Search for the cell housing the specified text and yield its (x, y) center coordinate. 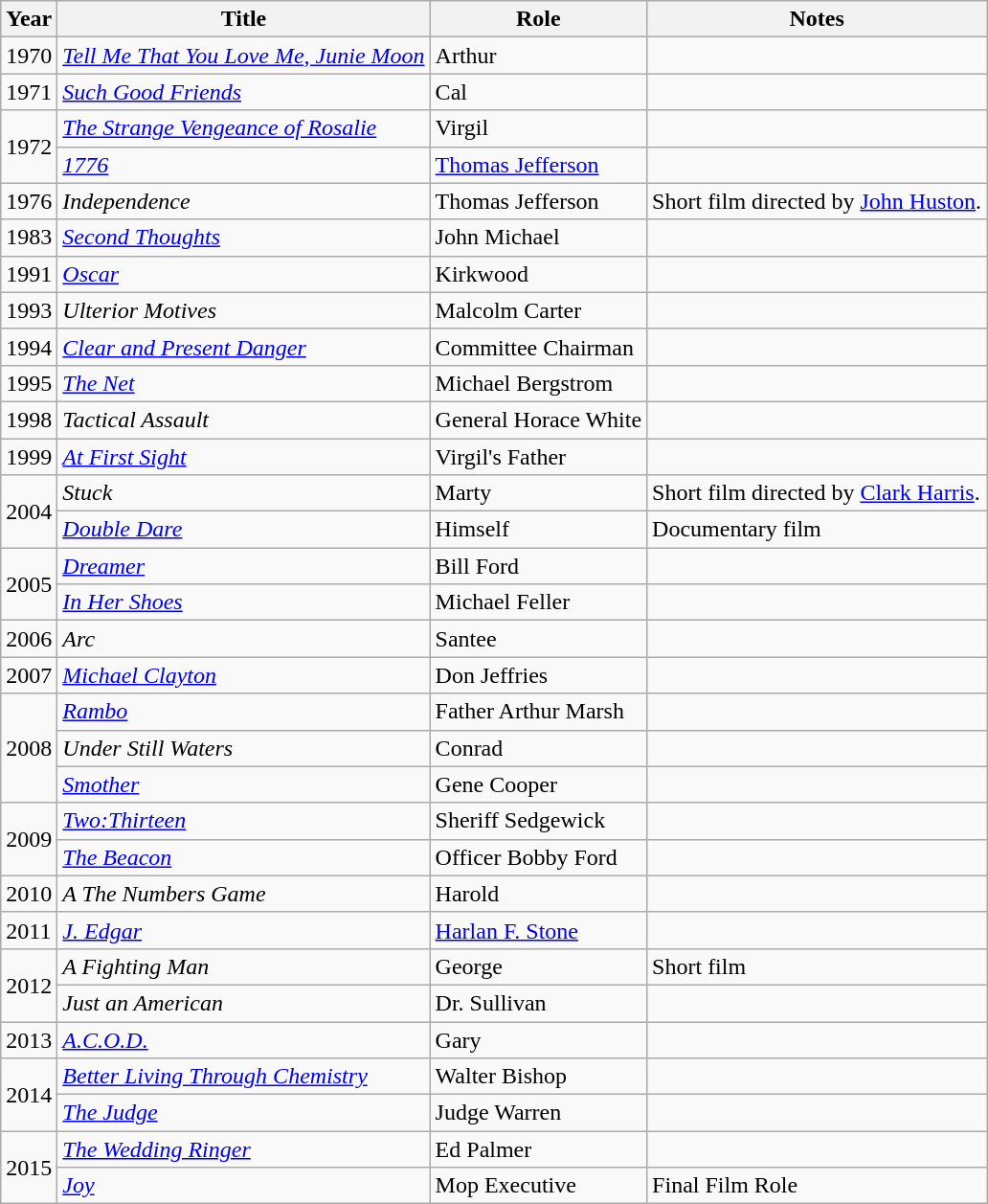
Malcolm Carter (538, 310)
Harold (538, 894)
Final Film Role (818, 1186)
A Fighting Man (243, 966)
J. Edgar (243, 930)
Title (243, 19)
Documentary film (818, 530)
2012 (29, 985)
Walter Bishop (538, 1077)
1995 (29, 383)
Better Living Through Chemistry (243, 1077)
Virgil (538, 128)
1972 (29, 147)
1776 (243, 165)
Ulterior Motives (243, 310)
Don Jeffries (538, 675)
2015 (29, 1168)
1993 (29, 310)
Michael Bergstrom (538, 383)
General Horace White (538, 420)
Just an American (243, 1003)
The Net (243, 383)
A.C.O.D. (243, 1039)
The Judge (243, 1113)
Oscar (243, 274)
Judge Warren (538, 1113)
Ed Palmer (538, 1149)
Michael Feller (538, 602)
2008 (29, 748)
John Michael (538, 238)
2010 (29, 894)
1994 (29, 347)
In Her Shoes (243, 602)
Sheriff Sedgewick (538, 821)
The Strange Vengeance of Rosalie (243, 128)
Clear and Present Danger (243, 347)
Stuck (243, 493)
Mop Executive (538, 1186)
Short film directed by Clark Harris. (818, 493)
1998 (29, 420)
Independence (243, 201)
Short film (818, 966)
Father Arthur Marsh (538, 712)
George (538, 966)
Such Good Friends (243, 92)
Gene Cooper (538, 784)
Marty (538, 493)
Arthur (538, 56)
1991 (29, 274)
2014 (29, 1095)
Cal (538, 92)
The Beacon (243, 857)
Conrad (538, 748)
1976 (29, 201)
Short film directed by John Huston. (818, 201)
1971 (29, 92)
1999 (29, 457)
Michael Clayton (243, 675)
A The Numbers Game (243, 894)
Himself (538, 530)
2006 (29, 639)
Joy (243, 1186)
Year (29, 19)
Tell Me That You Love Me, Junie Moon (243, 56)
2007 (29, 675)
At First Sight (243, 457)
Second Thoughts (243, 238)
Bill Ford (538, 566)
1983 (29, 238)
Dreamer (243, 566)
Smother (243, 784)
Arc (243, 639)
Harlan F. Stone (538, 930)
2013 (29, 1039)
Kirkwood (538, 274)
2005 (29, 584)
1970 (29, 56)
Santee (538, 639)
Officer Bobby Ford (538, 857)
The Wedding Ringer (243, 1149)
Role (538, 19)
Double Dare (243, 530)
Two:Thirteen (243, 821)
2011 (29, 930)
Under Still Waters (243, 748)
2009 (29, 839)
Committee Chairman (538, 347)
Virgil's Father (538, 457)
Dr. Sullivan (538, 1003)
Rambo (243, 712)
Notes (818, 19)
Gary (538, 1039)
Tactical Assault (243, 420)
2004 (29, 511)
